Return the (X, Y) coordinate for the center point of the cell that contains the specified text.  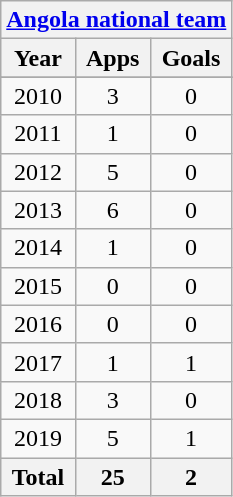
Year (38, 58)
2010 (38, 96)
6 (112, 210)
Angola national team (116, 20)
2012 (38, 172)
Apps (112, 58)
2011 (38, 134)
2013 (38, 210)
Total (38, 477)
2 (191, 477)
25 (112, 477)
2015 (38, 286)
2017 (38, 362)
Goals (191, 58)
2018 (38, 400)
2019 (38, 438)
2016 (38, 324)
2014 (38, 248)
